Find where the given text appears and provide that cell's center as [X, Y] coordinate. 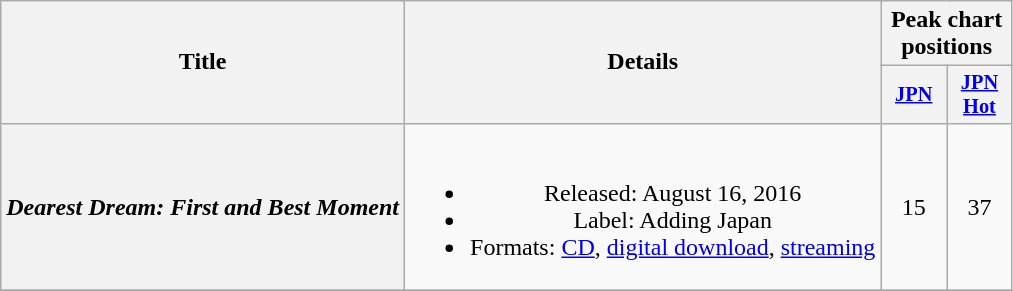
Title [203, 62]
JPNHot [980, 95]
Released: August 16, 2016Label: Adding JapanFormats: CD, digital download, streaming [643, 206]
15 [914, 206]
JPN [914, 95]
Peak chart positions [946, 34]
37 [980, 206]
Details [643, 62]
Dearest Dream: First and Best Moment [203, 206]
